From the cell containing the given text, extract its center point as [X, Y] coordinate. 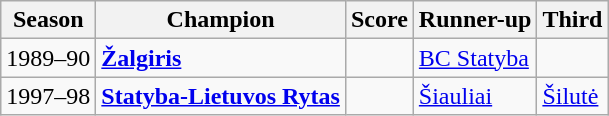
Statyba-Lietuvos Rytas [221, 96]
BC Statyba [475, 58]
Runner-up [475, 20]
1989–90 [48, 58]
1997–98 [48, 96]
Šiauliai [475, 96]
Score [379, 20]
Šilutė [572, 96]
Third [572, 20]
Champion [221, 20]
Season [48, 20]
Žalgiris [221, 58]
